Detect which cell encompasses the target text, then output its [x, y] center coordinate. 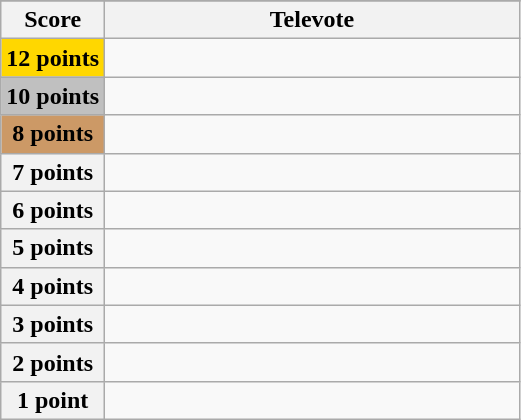
10 points [53, 96]
3 points [53, 324]
6 points [53, 210]
7 points [53, 172]
1 point [53, 400]
8 points [53, 134]
Televote [312, 20]
5 points [53, 248]
2 points [53, 362]
12 points [53, 58]
4 points [53, 286]
Score [53, 20]
